Scan for the cell matching the given text and deliver its (x, y) coordinate at center. 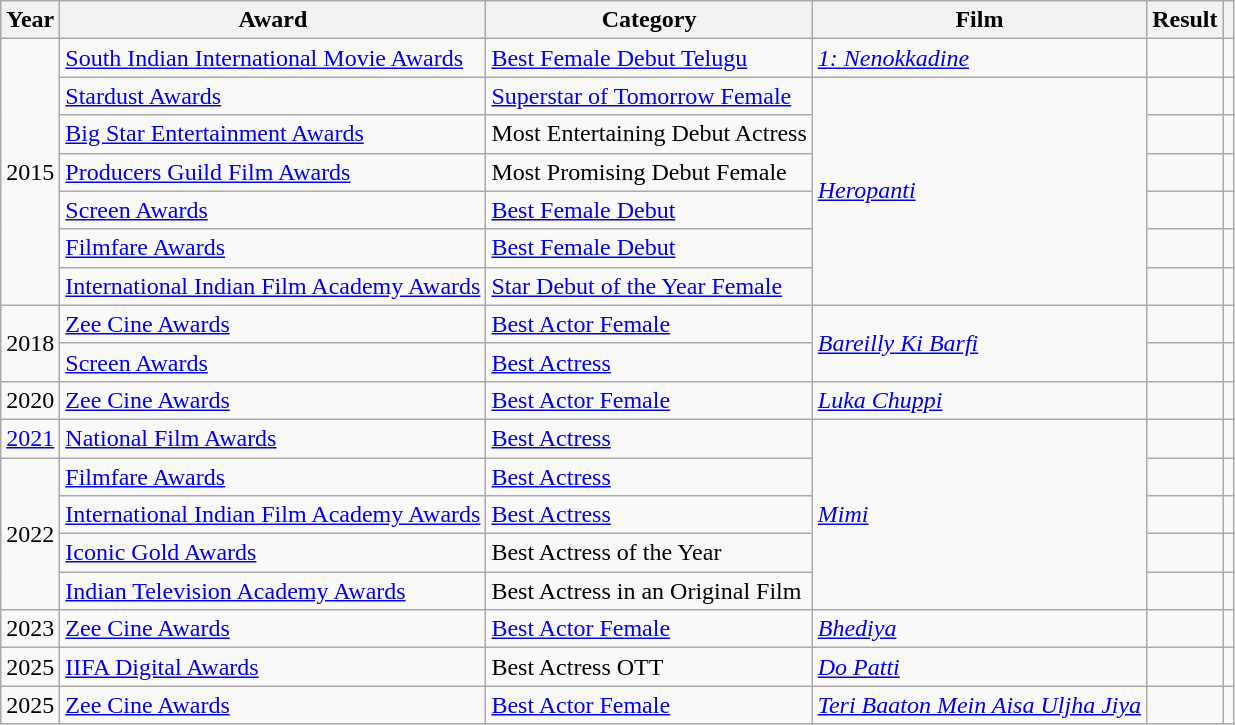
Superstar of Tomorrow Female (649, 96)
Do Patti (979, 667)
Big Star Entertainment Awards (273, 134)
Heropanti (979, 191)
South Indian International Movie Awards (273, 58)
Bhediya (979, 629)
1: Nenokkadine (979, 58)
2023 (30, 629)
2020 (30, 400)
Result (1185, 20)
Best Female Debut Telugu (649, 58)
Year (30, 20)
Star Debut of the Year Female (649, 286)
2018 (30, 343)
Mimi (979, 514)
Producers Guild Film Awards (273, 172)
Best Actress of the Year (649, 553)
Category (649, 20)
2015 (30, 172)
Iconic Gold Awards (273, 553)
2022 (30, 534)
Most Promising Debut Female (649, 172)
Bareilly Ki Barfi (979, 343)
Stardust Awards (273, 96)
Award (273, 20)
Film (979, 20)
Most Entertaining Debut Actress (649, 134)
National Film Awards (273, 438)
Best Actress in an Original Film (649, 591)
Teri Baaton Mein Aisa Uljha Jiya (979, 705)
Indian Television Academy Awards (273, 591)
Best Actress OTT (649, 667)
Luka Chuppi (979, 400)
2021 (30, 438)
IIFA Digital Awards (273, 667)
